Return the (X, Y) coordinate for the center point of the cell that contains the specified text.  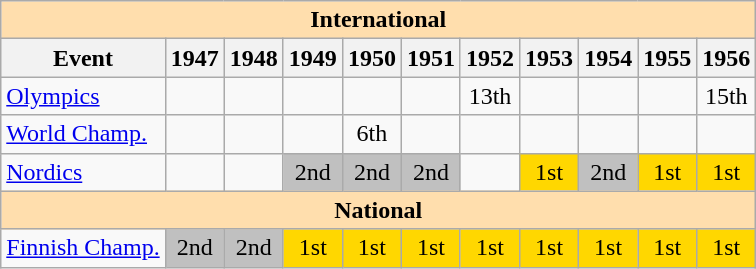
1953 (550, 58)
1947 (194, 58)
Nordics (83, 172)
National (378, 210)
Olympics (83, 96)
15th (726, 96)
1950 (372, 58)
1951 (430, 58)
1949 (312, 58)
1948 (254, 58)
1952 (490, 58)
6th (372, 134)
Event (83, 58)
13th (490, 96)
International (378, 20)
1956 (726, 58)
World Champ. (83, 134)
1955 (668, 58)
Finnish Champ. (83, 248)
1954 (608, 58)
